From the cell containing the given text, extract its center point as (X, Y) coordinate. 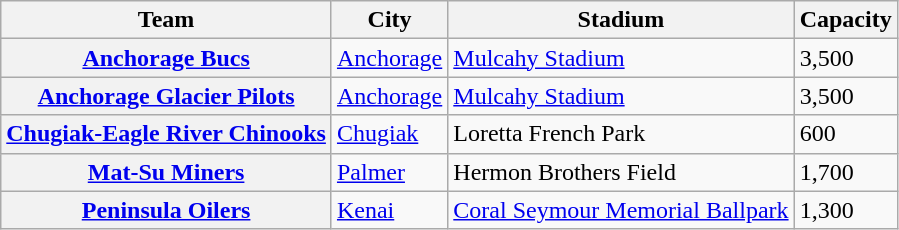
1,700 (846, 172)
Anchorage Glacier Pilots (166, 96)
Kenai (389, 210)
Palmer (389, 172)
600 (846, 134)
Loretta French Park (621, 134)
1,300 (846, 210)
Mat-Su Miners (166, 172)
Capacity (846, 20)
Peninsula Oilers (166, 210)
City (389, 20)
Stadium (621, 20)
Team (166, 20)
Chugiak (389, 134)
Hermon Brothers Field (621, 172)
Chugiak-Eagle River Chinooks (166, 134)
Anchorage Bucs (166, 58)
Coral Seymour Memorial Ballpark (621, 210)
